Return (X, Y) of the center of cell containing provided text 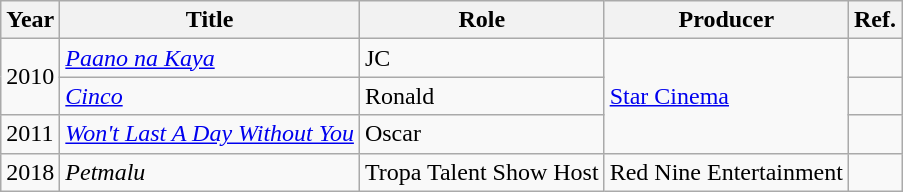
Year (30, 20)
Ref. (874, 20)
Oscar (482, 134)
Star Cinema (726, 96)
Role (482, 20)
Paano na Kaya (210, 58)
Won't Last A Day Without You (210, 134)
Red Nine Entertainment (726, 172)
Petmalu (210, 172)
Tropa Talent Show Host (482, 172)
Title (210, 20)
Cinco (210, 96)
Producer (726, 20)
2011 (30, 134)
2010 (30, 77)
Ronald (482, 96)
JC (482, 58)
2018 (30, 172)
